Return the [x, y] coordinate for the center point of the cell that contains the specified text.  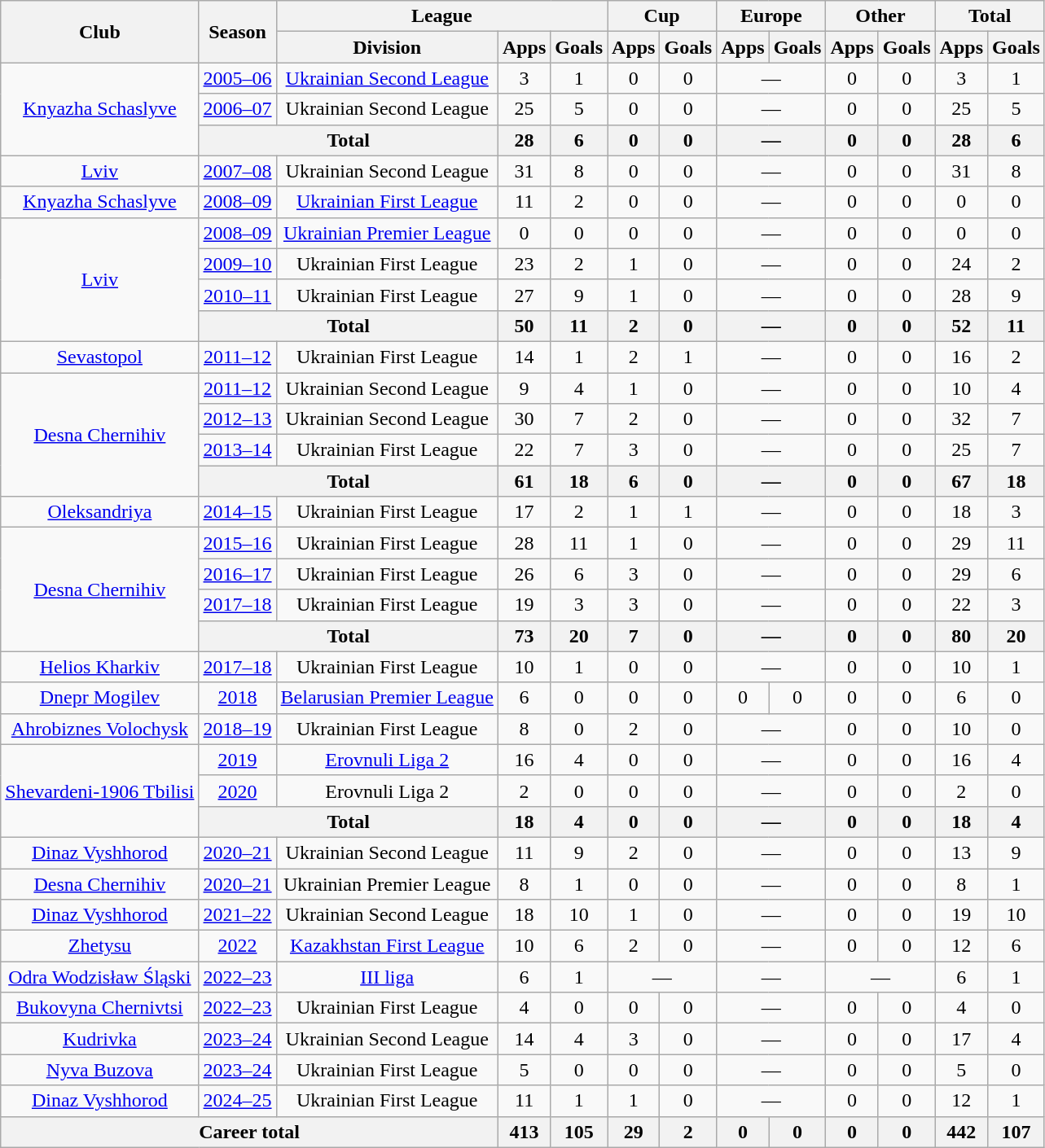
13 [961, 852]
Kazakhstan First League [387, 946]
Dnepr Mogilev [99, 698]
Nyva Buzova [99, 1070]
73 [524, 636]
2024–25 [238, 1101]
2016–17 [238, 574]
105 [579, 1132]
52 [961, 326]
23 [524, 264]
Ahrobiznes Volochysk [99, 729]
Belarusian Premier League [387, 698]
Kudrivka [99, 1039]
80 [961, 636]
2005–06 [238, 78]
2018–19 [238, 729]
Europe [771, 16]
Helios Kharkiv [99, 667]
2006–07 [238, 109]
Cup [662, 16]
Career total [249, 1132]
2012–13 [238, 419]
2022 [238, 946]
Zhetysu [99, 946]
2020 [238, 791]
2015–16 [238, 543]
413 [524, 1132]
Odra Wodzisław Śląski [99, 977]
2010–11 [238, 295]
2018 [238, 698]
24 [961, 264]
27 [524, 295]
2013–14 [238, 450]
61 [524, 481]
III liga [387, 977]
Shevardeni-1906 Tbilisi [99, 791]
Sevastopol [99, 357]
32 [961, 419]
Oleksandriya [99, 512]
67 [961, 481]
2007–08 [238, 171]
2019 [238, 760]
26 [524, 574]
Season [238, 32]
442 [961, 1132]
50 [524, 326]
Bukovyna Chernivtsi [99, 1008]
Division [387, 47]
Club [99, 32]
30 [524, 419]
2021–22 [238, 915]
League [441, 16]
107 [1016, 1132]
2014–15 [238, 512]
Other [880, 16]
2009–10 [238, 264]
